From the cell containing the given text, extract its center point as (X, Y) coordinate. 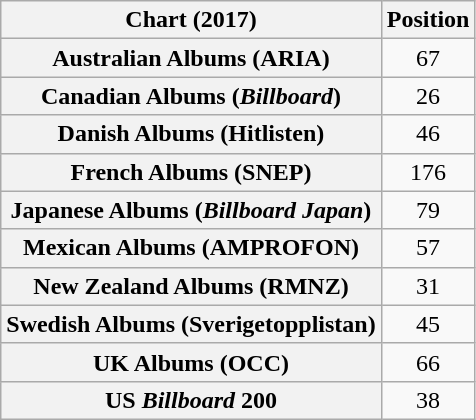
Position (428, 20)
Swedish Albums (Sverigetopplistan) (191, 324)
38 (428, 400)
French Albums (SNEP) (191, 172)
Australian Albums (ARIA) (191, 58)
Danish Albums (Hitlisten) (191, 134)
67 (428, 58)
New Zealand Albums (RMNZ) (191, 286)
Mexican Albums (AMPROFON) (191, 248)
57 (428, 248)
66 (428, 362)
176 (428, 172)
31 (428, 286)
46 (428, 134)
Chart (2017) (191, 20)
Canadian Albums (Billboard) (191, 96)
45 (428, 324)
UK Albums (OCC) (191, 362)
US Billboard 200 (191, 400)
26 (428, 96)
Japanese Albums (Billboard Japan) (191, 210)
79 (428, 210)
